Return (X, Y) of the center of cell containing provided text 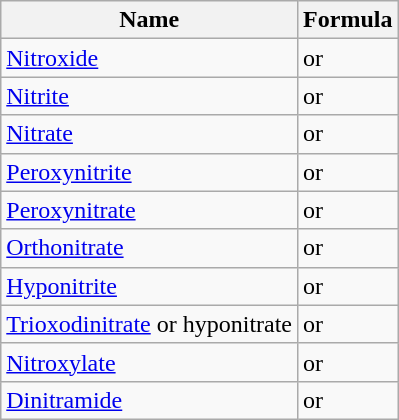
Nitroxylate (150, 362)
Peroxynitrite (150, 172)
Hyponitrite (150, 286)
Nitroxide (150, 58)
Orthonitrate (150, 248)
Formula (348, 20)
Name (150, 20)
Nitrate (150, 134)
Nitrite (150, 96)
Trioxodinitrate or hyponitrate (150, 324)
Dinitramide (150, 400)
Peroxynitrate (150, 210)
